Return the (x, y) coordinate for the center point of the cell that contains the specified text.  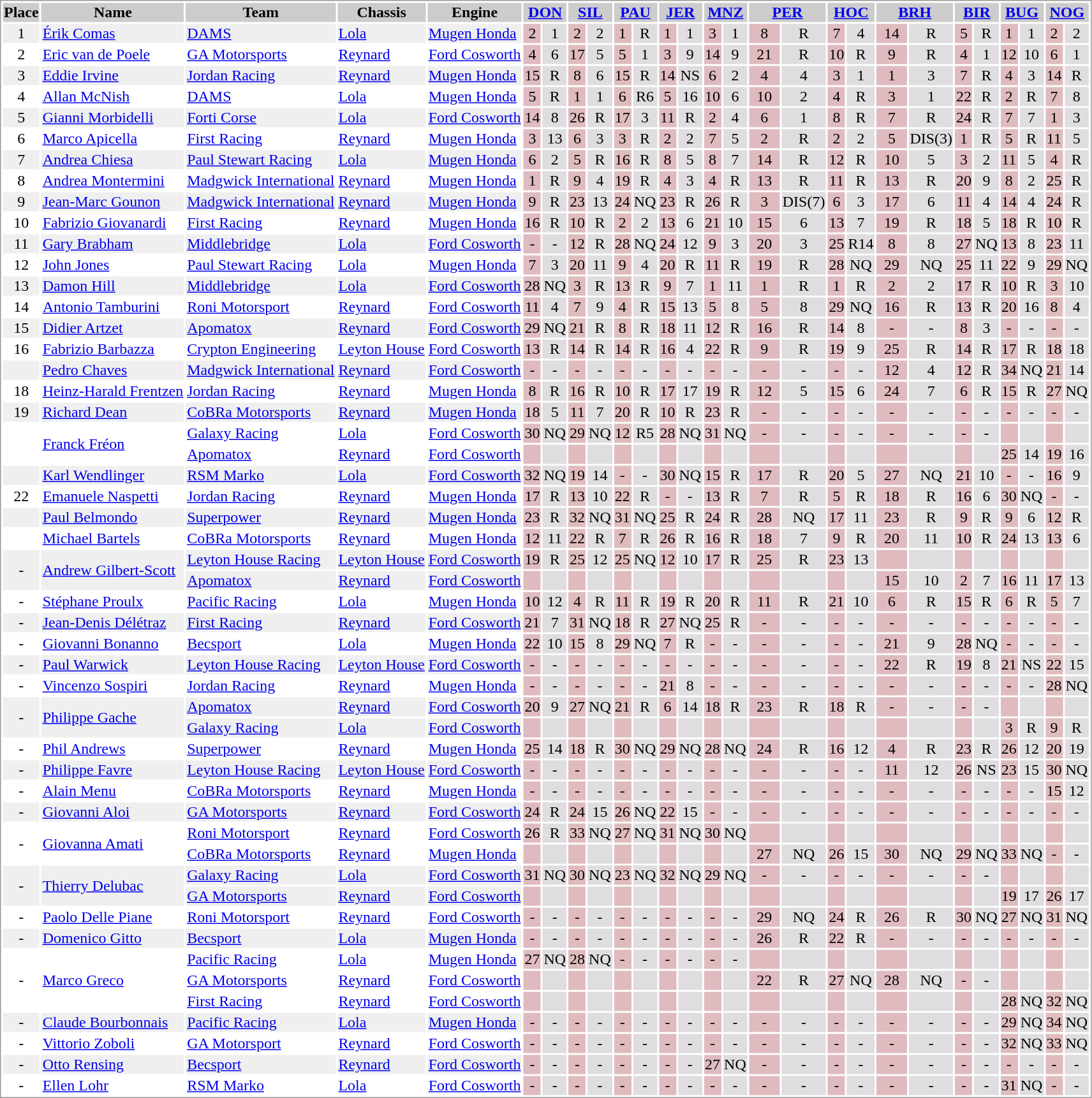
Érik Comas (113, 34)
Philippe Favre (113, 770)
Andrew Gilbert-Scott (113, 570)
Marco Apicella (113, 138)
BRH (915, 12)
Pedro Chaves (113, 370)
Chassis (381, 12)
JER (681, 12)
Damon Hill (113, 286)
Heinz-Harald Frentzen (113, 391)
Paul Warwick (113, 665)
Jean-Marc Gounon (113, 202)
Crypton Engineering (261, 349)
Gianni Morbidelli (113, 118)
Andrea Montermini (113, 180)
Giovanni Bonanno (113, 643)
PAU (635, 12)
Marco Greco (113, 981)
Thierry Delubac (113, 886)
MNZ (726, 12)
Team (261, 12)
DON (545, 12)
Ellen Lohr (113, 1086)
Emanuele Naspetti (113, 497)
Claude Bourbonnais (113, 1022)
Alain Menu (113, 791)
Michael Bartels (113, 539)
PER (787, 12)
Phil Andrews (113, 749)
Richard Dean (113, 413)
R5 (645, 433)
Allan McNish (113, 96)
Giovanni Aloi (113, 812)
Antonio Tamburini (113, 307)
Eddie Irvine (113, 76)
Philippe Gache (113, 718)
Domenico Gitto (113, 938)
Name (113, 12)
Giovanna Amati (113, 844)
BUG (1022, 12)
Eric van de Poele (113, 54)
Andrea Chiesa (113, 160)
GA Motorsport (261, 1044)
Place (21, 12)
Stéphane Proulx (113, 601)
Gary Brabham (113, 244)
Franck Fréon (113, 444)
Jean-Denis Délétraz (113, 623)
John Jones (113, 265)
Fabrizio Barbazza (113, 349)
HOC (851, 12)
R14 (861, 244)
Fabrizio Giovanardi (113, 223)
DIS(3) (931, 138)
R6 (645, 96)
Forti Corse (261, 118)
Paolo Delle Piane (113, 918)
Didier Artzet (113, 328)
Paul Belmondo (113, 517)
Otto Rensing (113, 1064)
NOG (1067, 12)
SIL (591, 12)
Karl Wendlinger (113, 475)
BIR (977, 12)
DIS(7) (804, 202)
Engine (475, 12)
Vittorio Zoboli (113, 1044)
Vincenzo Sospiri (113, 685)
